Detect which cell encompasses the target text, then output its [x, y] center coordinate. 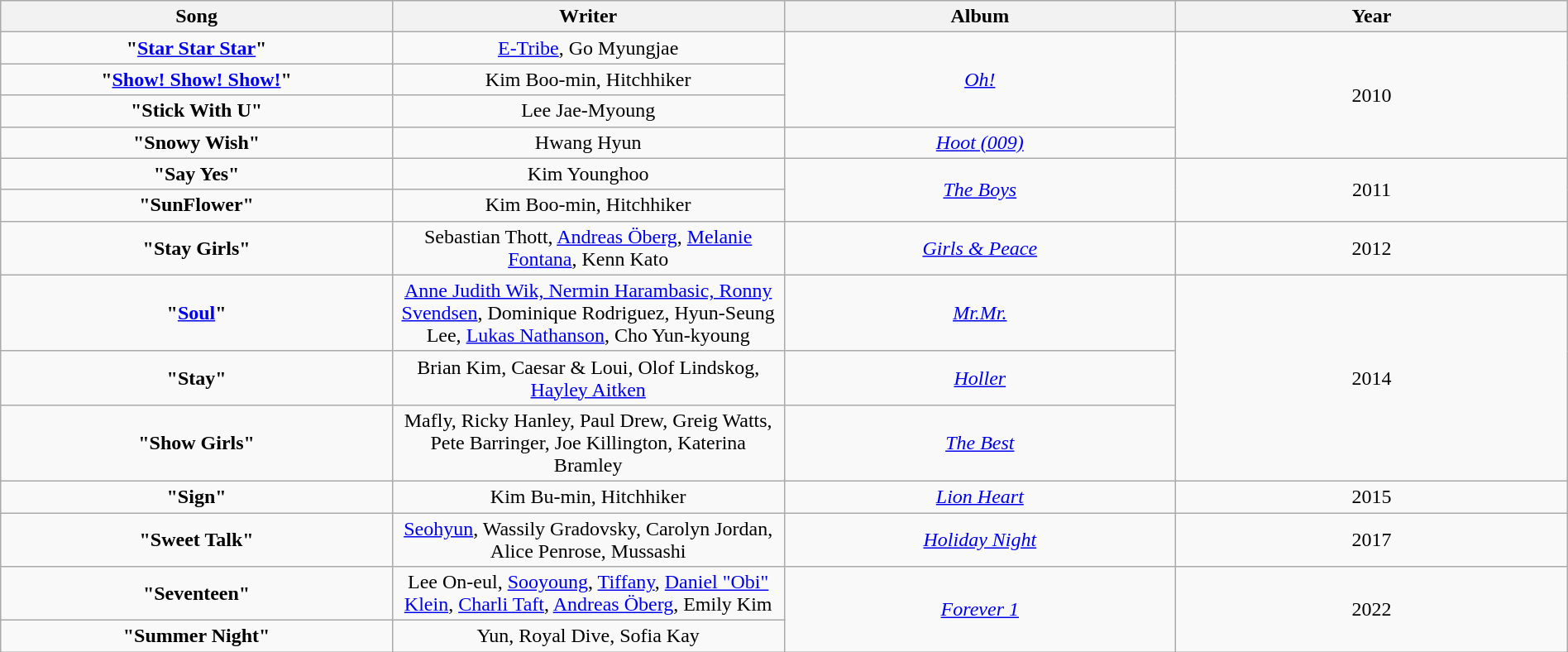
Lee On-eul, Sooyoung, Tiffany, Daniel "Obi" Klein, Charli Taft, Andreas Öberg, Emily Kim [588, 594]
Writer [588, 17]
E-Tribe, Go Myungjae [588, 48]
2011 [1372, 189]
"Stay" [197, 377]
Hoot (009) [980, 142]
Mr.Mr. [980, 313]
Year [1372, 17]
Kim Younghoo [588, 174]
"Show! Show! Show!" [197, 79]
"Soul" [197, 313]
"Sign" [197, 496]
"Say Yes" [197, 174]
Yun, Royal Dive, Sofia Kay [588, 636]
Girls & Peace [980, 248]
2015 [1372, 496]
Mafly, Ricky Hanley, Paul Drew, Greig Watts, Pete Barringer, Joe Killington, Katerina Bramley [588, 443]
Holiday Night [980, 539]
"Seventeen" [197, 594]
Lee Jae-Myoung [588, 111]
Anne Judith Wik, Nermin Harambasic, Ronny Svendsen, Dominique Rodriguez, Hyun-Seung Lee, Lukas Nathanson, Cho Yun-kyoung [588, 313]
"SunFlower" [197, 205]
"Stick With U" [197, 111]
2012 [1372, 248]
Song [197, 17]
Oh! [980, 79]
Lion Heart [980, 496]
Forever 1 [980, 609]
2010 [1372, 95]
Kim Bu-min, Hitchhiker [588, 496]
"Show Girls" [197, 443]
Brian Kim, Caesar & Loui, Olof Lindskog, Hayley Aitken [588, 377]
"Summer Night" [197, 636]
The Boys [980, 189]
2014 [1372, 377]
"Sweet Talk" [197, 539]
"Star Star Star" [197, 48]
Hwang Hyun [588, 142]
"Snowy Wish" [197, 142]
Seohyun, Wassily Gradovsky, Carolyn Jordan, Alice Penrose, Mussashi [588, 539]
Sebastian Thott, Andreas Öberg, Melanie Fontana, Kenn Kato [588, 248]
The Best [980, 443]
Album [980, 17]
Holler [980, 377]
"Stay Girls" [197, 248]
2017 [1372, 539]
2022 [1372, 609]
